Scan for the cell matching the given text and deliver its [x, y] coordinate at center. 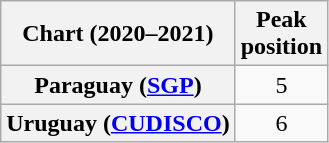
6 [281, 123]
Peakposition [281, 34]
Uruguay (CUDISCO) [118, 123]
Paraguay (SGP) [118, 85]
Chart (2020–2021) [118, 34]
5 [281, 85]
